Provide the (x, y) coordinate of the cell's center where the given text is located.  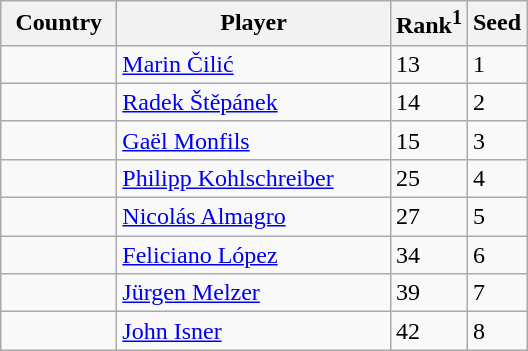
14 (428, 102)
Radek Štěpánek (254, 102)
Player (254, 24)
42 (428, 331)
Nicolás Almagro (254, 217)
39 (428, 293)
Country (59, 24)
Marin Čilić (254, 64)
2 (496, 102)
Rank1 (428, 24)
25 (428, 178)
Jürgen Melzer (254, 293)
34 (428, 255)
John Isner (254, 331)
27 (428, 217)
7 (496, 293)
3 (496, 140)
Feliciano López (254, 255)
Seed (496, 24)
1 (496, 64)
13 (428, 64)
8 (496, 331)
6 (496, 255)
Gaël Monfils (254, 140)
5 (496, 217)
Philipp Kohlschreiber (254, 178)
15 (428, 140)
4 (496, 178)
